Identify which cell holds the provided text, then report its [x, y] central coordinate. 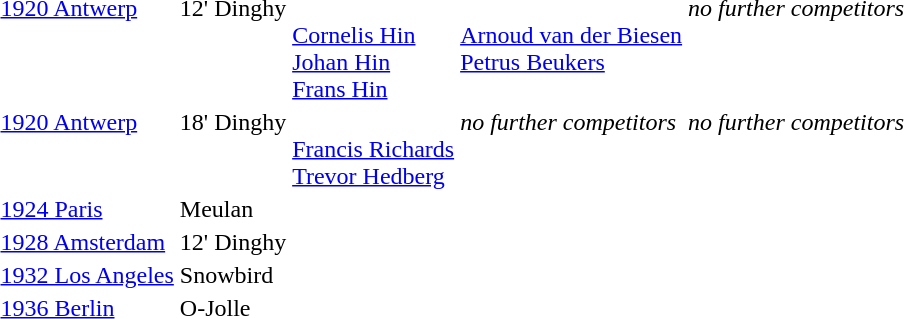
no further competitors [572, 149]
Francis RichardsTrevor Hedberg [374, 149]
Meulan [232, 209]
12' Dinghy [232, 242]
18' Dinghy [232, 149]
Snowbird [232, 275]
